Output the [X, Y] coordinate of the center of the cell containing the given text.  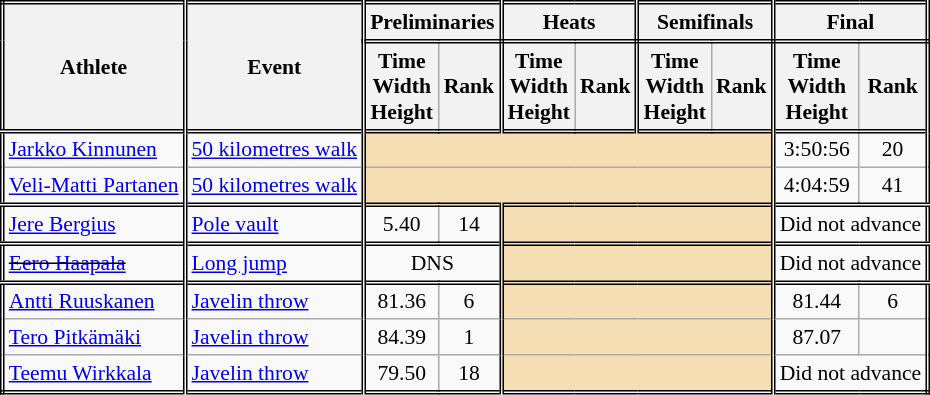
41 [894, 186]
Tero Pitkämäki [94, 338]
1 [470, 338]
DNS [432, 264]
Veli-Matti Partanen [94, 186]
Long jump [274, 264]
Teemu Wirkkala [94, 374]
3:50:56 [816, 150]
Antti Ruuskanen [94, 300]
18 [470, 374]
81.44 [816, 300]
84.39 [402, 338]
Final [850, 22]
14 [470, 224]
Jere Bergius [94, 224]
20 [894, 150]
Event [274, 67]
Eero Haapala [94, 264]
Preliminaries [432, 22]
81.36 [402, 300]
Heats [569, 22]
Athlete [94, 67]
Pole vault [274, 224]
5.40 [402, 224]
Jarkko Kinnunen [94, 150]
79.50 [402, 374]
4:04:59 [816, 186]
Semifinals [705, 22]
87.07 [816, 338]
